Output the (x, y) coordinate of the center of the cell containing the given text.  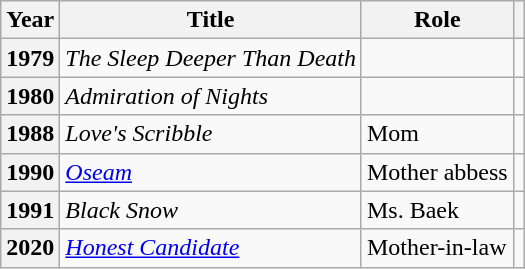
Black Snow (211, 210)
1979 (30, 58)
Admiration of Nights (211, 96)
Honest Candidate (211, 248)
The Sleep Deeper Than Death (211, 58)
Mother abbess (437, 172)
Title (211, 20)
Year (30, 20)
Love's Scribble (211, 134)
1991 (30, 210)
1988 (30, 134)
Role (437, 20)
1990 (30, 172)
Mother-in-law (437, 248)
Mom (437, 134)
2020 (30, 248)
Oseam (211, 172)
1980 (30, 96)
Ms. Baek (437, 210)
